Detect which cell encompasses the target text, then output its (x, y) center coordinate. 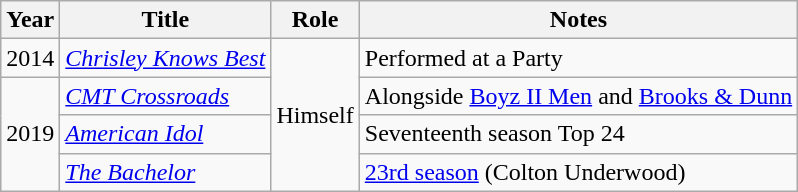
Role (315, 20)
Notes (578, 20)
Year (30, 20)
2019 (30, 134)
The Bachelor (166, 172)
Chrisley Knows Best (166, 58)
Alongside Boyz II Men and Brooks & Dunn (578, 96)
Himself (315, 115)
Seventeenth season Top 24 (578, 134)
Performed at a Party (578, 58)
2014 (30, 58)
American Idol (166, 134)
Title (166, 20)
CMT Crossroads (166, 96)
23rd season (Colton Underwood) (578, 172)
